Provide the (X, Y) coordinate of the cell's center where the given text is located.  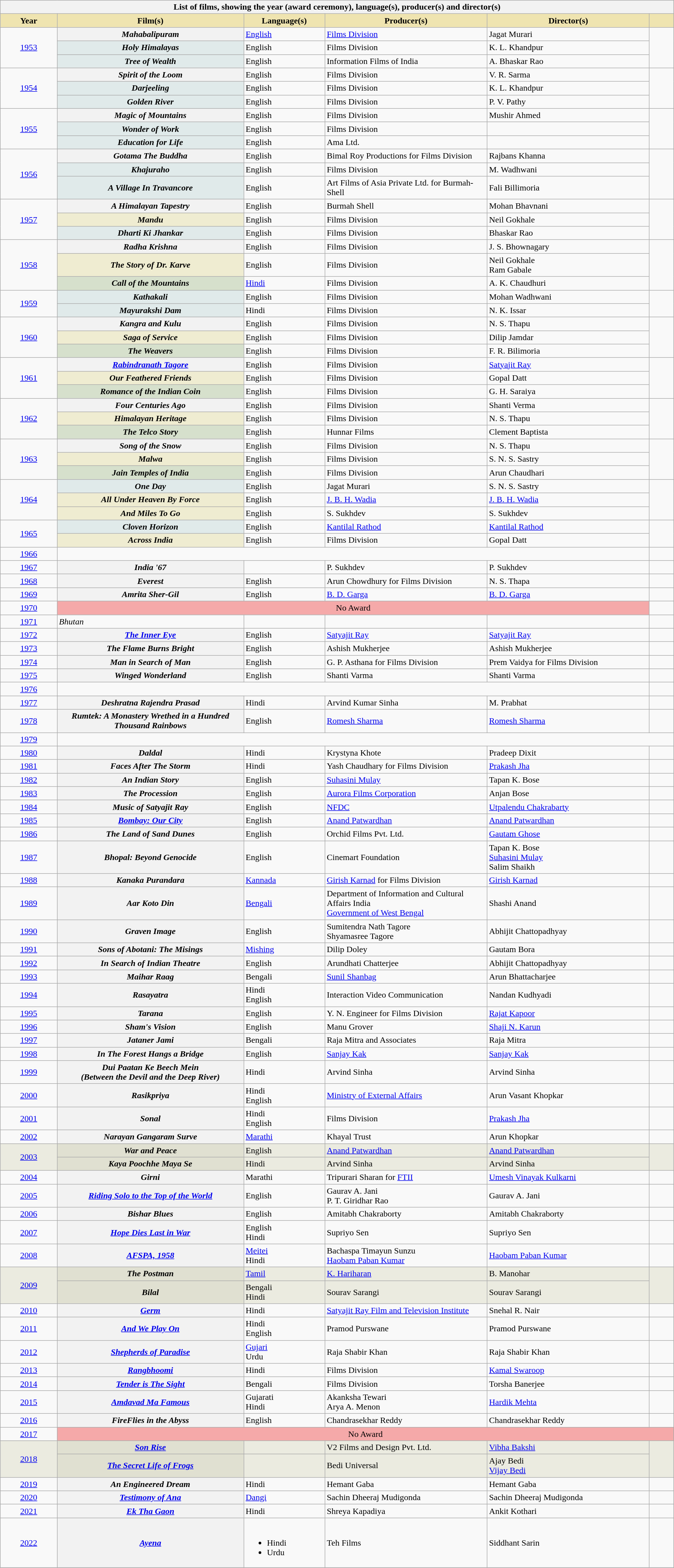
1976 (29, 689)
1978 (29, 721)
1962 (29, 418)
Rabindranath Tagore (151, 364)
M. Wadhwani (568, 170)
Dangi (284, 1498)
1999 (29, 1072)
Anjan Bose (568, 793)
1990 (29, 931)
Riding Solo to the Top of the World (151, 1196)
MeiteiHindi (284, 1255)
Satyajit Ray Film and Television Institute (406, 1310)
1979 (29, 739)
In Search of Indian Theatre (151, 963)
2003 (29, 1157)
EnglishHindi (284, 1233)
K. Hariharan (406, 1274)
1967 (29, 567)
Haobam Paban Kumar (568, 1255)
P. V. Pathy (568, 102)
V. R. Sarma (568, 75)
N. S. Thapa (568, 581)
The Land of Sand Dunes (151, 834)
HindiUrdu (284, 1543)
Shaji N. Karun (568, 1027)
Kannada (284, 880)
BengaliHindi (284, 1292)
2021 (29, 1511)
Kathakali (151, 297)
Germ (151, 1310)
Neil Gokhale (568, 220)
Malwa (151, 459)
Gaurav A. JaniP. T. Giridhar Rao (406, 1196)
In The Forest Hangs a Bridge (151, 1054)
A Himalayan Tapestry (151, 206)
1973 (29, 649)
And We Play On (151, 1328)
Shashi Anand (568, 903)
N. K. Issar (568, 310)
Daldal (151, 753)
2001 (29, 1118)
The Secret Life of Frogs (151, 1466)
1958 (29, 265)
AFSPA, 1958 (151, 1255)
Yash Chaudhary for Films Division (406, 766)
1953 (29, 48)
Bedi Universal (406, 1466)
Magic of Mountains (151, 115)
A. Bhaskar Rao (568, 61)
2006 (29, 1214)
Wonder of Work (151, 129)
Mohan Bhavnani (568, 206)
Clement Baptista (568, 432)
An Engineered Dream (151, 1484)
Aurora Films Corporation (406, 793)
1987 (29, 857)
Bimal Roy Productions for Films Division (406, 156)
Suhasini Mulay (406, 780)
2015 (29, 1402)
Bishar Blues (151, 1214)
Rumtek: A Monastery Wrethed in a Hundred Thousand Rainbows (151, 721)
Director(s) (568, 21)
Film(s) (151, 21)
1954 (29, 88)
Department of Information and Cultural Affairs IndiaGovernment of West Bengal (406, 903)
Across India (151, 540)
Everest (151, 581)
Amrita Sher-Gil (151, 594)
2011 (29, 1328)
Khajuraho (151, 170)
The Inner Eye (151, 635)
1972 (29, 635)
Dharti Ki Jhankar (151, 233)
Rajbans Khanna (568, 156)
Ankit Kothari (568, 1511)
Music of Satyajit Ray (151, 807)
Manu Grover (406, 1027)
Romance of the Indian Coin (151, 391)
Arundhati Chatterjee (406, 963)
Dui Paatan Ke Beech Mein(Between the Devil and the Deep River) (151, 1072)
1960 (29, 337)
Radha Krishna (151, 247)
Cloven Horizon (151, 527)
Nandan Kudhyadi (568, 995)
2014 (29, 1384)
1996 (29, 1027)
Saga of Service (151, 337)
Arun Vasant Khopkar (568, 1095)
Neil GokhaleRam Gabale (568, 265)
1957 (29, 220)
1955 (29, 129)
Four Centuries Ago (151, 405)
Holy Himalayas (151, 48)
1991 (29, 950)
1980 (29, 753)
Amdavad Ma Famous (151, 1402)
Fali Billimoria (568, 188)
B. Manohar (568, 1274)
Narayan Gangaram Surve (151, 1137)
Raja Mitra (568, 1040)
Rajat Kapoor (568, 1013)
Sumitendra Nath TagoreShyamasree Tagore (406, 931)
Tapan K. Bose (568, 780)
List of films, showing the year (award ceremony), language(s), producer(s) and director(s) (337, 7)
Snehal R. Nair (568, 1310)
India '67 (151, 567)
Girish Karnad (568, 880)
Bhopal: Beyond Genocide (151, 857)
Utpalendu Chakrabarty (568, 807)
Pradeep Dixit (568, 753)
NFDC (406, 807)
Prem Vaidya for Films Division (568, 662)
1983 (29, 793)
And Miles To Go (151, 513)
Umesh Vinayak Kulkarni (568, 1177)
Kanaka Purandara (151, 880)
2005 (29, 1196)
Vibha Bakshi (568, 1448)
G. H. Saraiya (568, 391)
Language(s) (284, 21)
Tapan K. BoseSuhasini MulaySalim Shaikh (568, 857)
The Flame Burns Bright (151, 649)
Arvind Kumar Sinha (406, 703)
Bombay: Our City (151, 820)
Dilip Jamdar (568, 337)
2007 (29, 1233)
Tripurari Sharan for FTII (406, 1177)
Tarana (151, 1013)
Shreya Kapadiya (406, 1511)
Mandu (151, 220)
Producer(s) (406, 21)
J. S. Bhownagary (568, 247)
Hope Dies Last in War (151, 1233)
2000 (29, 1095)
Hunnar Films (406, 432)
Y. N. Engineer for Films Division (406, 1013)
Orchid Films Pvt. Ltd. (406, 834)
Spirit of the Loom (151, 75)
Arun Khopkar (568, 1137)
M. Prabhat (568, 703)
Sons of Abotani: The Misings (151, 950)
1966 (29, 554)
2019 (29, 1484)
Akanksha TewariArya A. Menon (406, 1402)
1963 (29, 459)
The Telco Story (151, 432)
Maihar Raag (151, 977)
Teh Films (406, 1543)
GujariUrdu (284, 1352)
2009 (29, 1285)
The Weavers (151, 351)
Ajay BediVijay Bedi (568, 1466)
2020 (29, 1498)
Ama Ltd. (406, 142)
Siddhant Sarin (568, 1543)
Testimony of Ana (151, 1498)
1993 (29, 977)
1961 (29, 378)
1969 (29, 594)
1974 (29, 662)
One Day (151, 486)
2002 (29, 1137)
1995 (29, 1013)
1970 (29, 608)
Sunil Shanbag (406, 977)
Call of the Mountains (151, 283)
Jain Temples of India (151, 473)
1975 (29, 676)
Darjeeling (151, 88)
Kangra and Kulu (151, 324)
Gaurav A. Jani (568, 1196)
Mushir Ahmed (568, 115)
Ayena (151, 1543)
Arun Chaudhari (568, 473)
1985 (29, 820)
1968 (29, 581)
1989 (29, 903)
1977 (29, 703)
Tamil (284, 1274)
Sham's Vision (151, 1027)
Ek Tha Gaon (151, 1511)
Arun Bhattacharjee (568, 977)
2004 (29, 1177)
Mayurakshi Dam (151, 310)
Rasikpriya (151, 1095)
Burmah Shell (406, 206)
All Under Heaven By Force (151, 500)
G. P. Asthana for Films Division (406, 662)
2017 (29, 1434)
F. R. Bilimoria (568, 351)
Tender is The Sight (151, 1384)
2018 (29, 1459)
Interaction Video Communication (406, 995)
2010 (29, 1310)
An Indian Story (151, 780)
A Village In Travancore (151, 188)
Shanti Verma (568, 405)
Gautam Ghose (568, 834)
Mahabalipuram (151, 34)
2013 (29, 1370)
Gotama The Buddha (151, 156)
Faces After The Storm (151, 766)
Song of the Snow (151, 446)
Krystyna Khote (406, 753)
Cinemart Foundation (406, 857)
Aar Koto Din (151, 903)
Shepherds of Paradise (151, 1352)
1959 (29, 304)
1984 (29, 807)
Bhaskar Rao (568, 233)
V2 Films and Design Pvt. Ltd. (406, 1448)
War and Peace (151, 1150)
Bachaspa Timayun SunzuHaobam Paban Kumar (406, 1255)
Deshratna Rajendra Prasad (151, 703)
Year (29, 21)
Arun Chowdhury for Films Division (406, 581)
Mohan Wadhwani (568, 297)
Kamal Swaroop (568, 1370)
Winged Wonderland (151, 676)
2016 (29, 1420)
Kaya Poochhe Maya Se (151, 1164)
2012 (29, 1352)
1988 (29, 880)
Gautam Bora (568, 950)
The Story of Dr. Karve (151, 265)
A. K. Chaudhuri (568, 283)
Ministry of External Affairs (406, 1095)
GujaratiHindi (284, 1402)
Girish Karnad for Films Division (406, 880)
Rangbhoomi (151, 1370)
Our Feathered Friends (151, 378)
The Procession (151, 793)
Jataner Jami (151, 1040)
Torsha Banerjee (568, 1384)
2008 (29, 1255)
Art Films of Asia Private Ltd. for Burmah-Shell (406, 188)
Graven Image (151, 931)
Bhutan (151, 622)
Girni (151, 1177)
Raja Mitra and Associates (406, 1040)
1994 (29, 995)
1981 (29, 766)
Bilal (151, 1292)
1971 (29, 622)
The Postman (151, 1274)
1986 (29, 834)
Dilip Doley (406, 950)
1998 (29, 1054)
1964 (29, 500)
Hardik Mehta (568, 1402)
Mishing (284, 950)
Khayal Trust (406, 1137)
Information Films of India (406, 61)
Rasayatra (151, 995)
Education for Life (151, 142)
2022 (29, 1543)
1965 (29, 533)
Tree of Wealth (151, 61)
Man in Search of Man (151, 662)
1982 (29, 780)
1956 (29, 174)
Golden River (151, 102)
1992 (29, 963)
1997 (29, 1040)
Sonal (151, 1118)
Himalayan Heritage (151, 419)
FireFlies in the Abyss (151, 1420)
Son Rise (151, 1448)
